Return [x, y] of the center of cell containing provided text 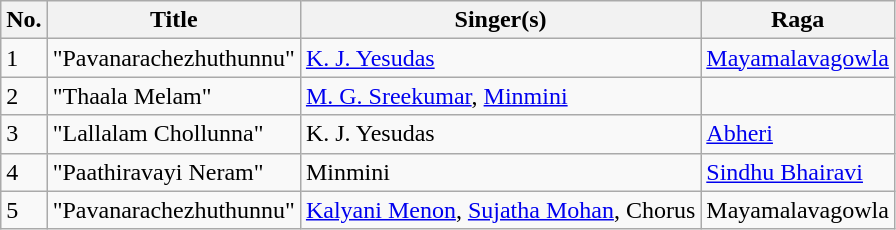
"Thaala Melam" [174, 96]
Kalyani Menon, Sujatha Mohan, Chorus [500, 210]
"Paathiravayi Neram" [174, 172]
2 [24, 96]
3 [24, 134]
4 [24, 172]
Minmini [500, 172]
No. [24, 20]
Title [174, 20]
Abheri [798, 134]
Raga [798, 20]
M. G. Sreekumar, Minmini [500, 96]
"Lallalam Chollunna" [174, 134]
Sindhu Bhairavi [798, 172]
1 [24, 58]
Singer(s) [500, 20]
5 [24, 210]
